Determine the (X, Y) coordinate at the center of the cell enclosing the given text.  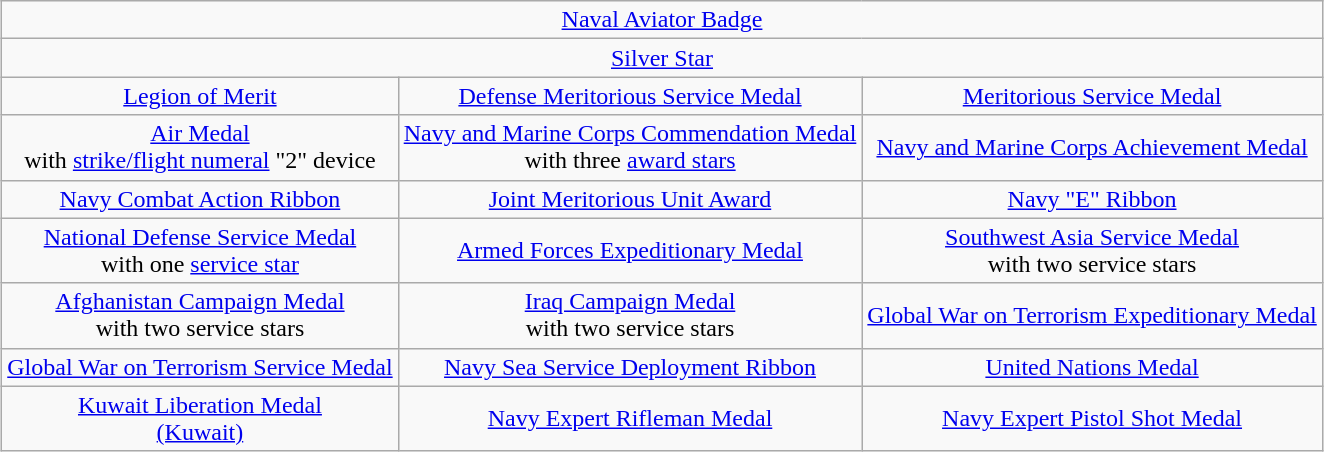
Iraq Campaign Medalwith two service stars (630, 316)
Defense Meritorious Service Medal (630, 96)
Joint Meritorious Unit Award (630, 199)
Afghanistan Campaign Medalwith two service stars (200, 316)
Silver Star (662, 58)
Navy and Marine Corps Achievement Medal (1092, 148)
Navy Expert Pistol Shot Medal (1092, 418)
Southwest Asia Service Medalwith two service stars (1092, 250)
Meritorious Service Medal (1092, 96)
Global War on Terrorism Service Medal (200, 367)
Navy Sea Service Deployment Ribbon (630, 367)
United Nations Medal (1092, 367)
Naval Aviator Badge (662, 20)
Navy Combat Action Ribbon (200, 199)
Air Medalwith strike/flight numeral "2" device (200, 148)
Armed Forces Expeditionary Medal (630, 250)
Global War on Terrorism Expeditionary Medal (1092, 316)
National Defense Service Medalwith one service star (200, 250)
Navy Expert Rifleman Medal (630, 418)
Navy and Marine Corps Commendation Medalwith three award stars (630, 148)
Navy "E" Ribbon (1092, 199)
Legion of Merit (200, 96)
Kuwait Liberation Medal(Kuwait) (200, 418)
